Extract the (X, Y) coordinate from the center of the cell holding the provided text.  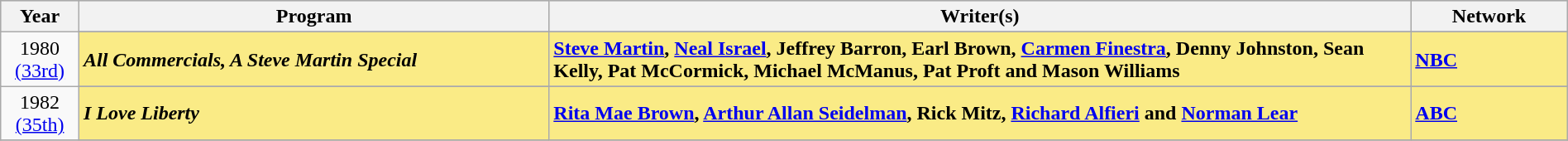
ABC (1489, 113)
Network (1489, 17)
Writer(s) (980, 17)
1980(33rd) (40, 60)
Program (313, 17)
Year (40, 17)
1982(35th) (40, 113)
Rita Mae Brown, Arthur Allan Seidelman, Rick Mitz, Richard Alfieri and Norman Lear (980, 113)
I Love Liberty (313, 113)
NBC (1489, 60)
All Commercials, A Steve Martin Special (313, 60)
